Scan for the cell matching the given text and deliver its (x, y) coordinate at center. 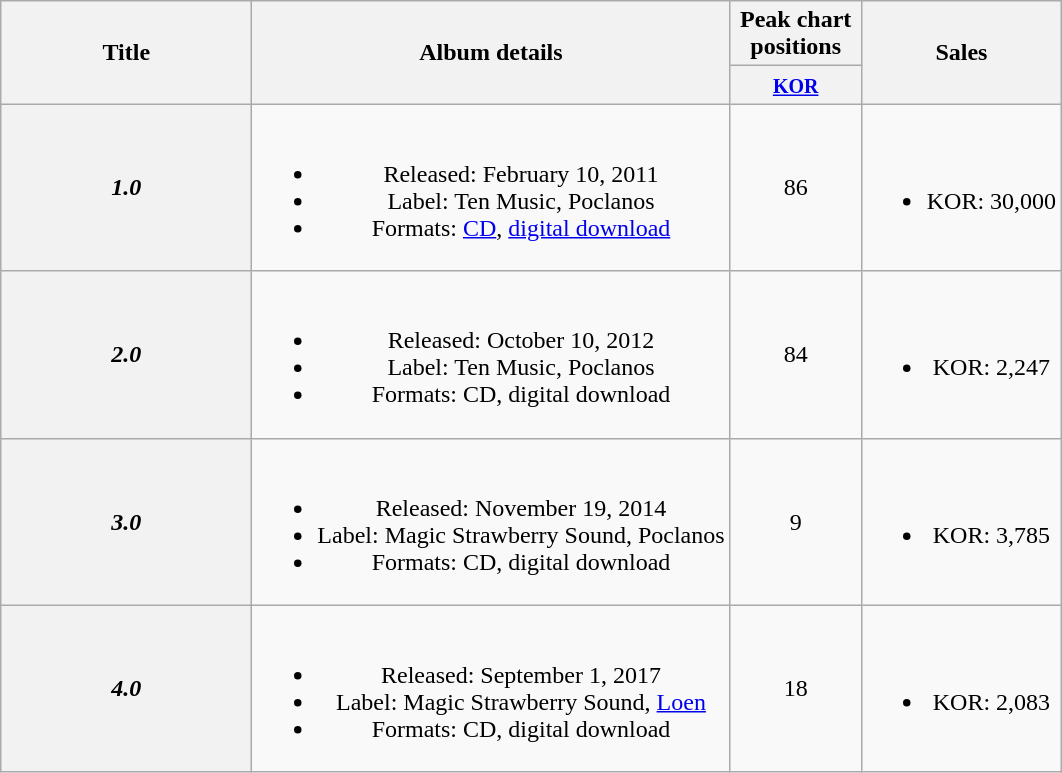
18 (796, 688)
9 (796, 522)
2.0 (126, 354)
4.0 (126, 688)
KOR: 3,785 (961, 522)
Released: October 10, 2012Label: Ten Music, PoclanosFormats: CD, digital download (491, 354)
Released: November 19, 2014Label: Magic Strawberry Sound, PoclanosFormats: CD, digital download (491, 522)
Released: February 10, 2011Label: Ten Music, PoclanosFormats: CD, digital download (491, 188)
1.0 (126, 188)
Album details (491, 52)
KOR: 2,247 (961, 354)
3.0 (126, 522)
Released: September 1, 2017Label: Magic Strawberry Sound, LoenFormats: CD, digital download (491, 688)
KOR: 30,000 (961, 188)
Sales (961, 52)
KOR (796, 85)
KOR: 2,083 (961, 688)
Peak chart positions (796, 34)
Title (126, 52)
86 (796, 188)
84 (796, 354)
